From the cell containing the given text, extract its center point as (x, y) coordinate. 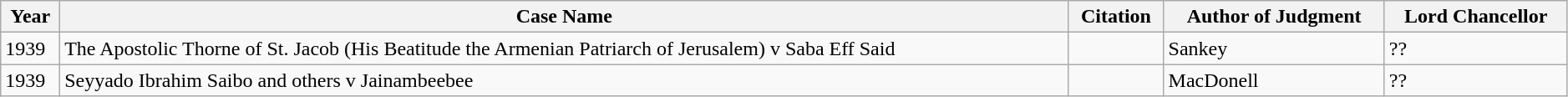
Sankey (1274, 48)
Case Name (565, 17)
Year (30, 17)
Citation (1116, 17)
MacDonell (1274, 80)
Author of Judgment (1274, 17)
The Apostolic Thorne of St. Jacob (His Beatitude the Armenian Patriarch of Jerusalem) v Saba Eff Said (565, 48)
Seyyado Ibrahim Saibo and others v Jainambeebee (565, 80)
Lord Chancellor (1475, 17)
